Search for the cell housing the specified text and yield its [X, Y] center coordinate. 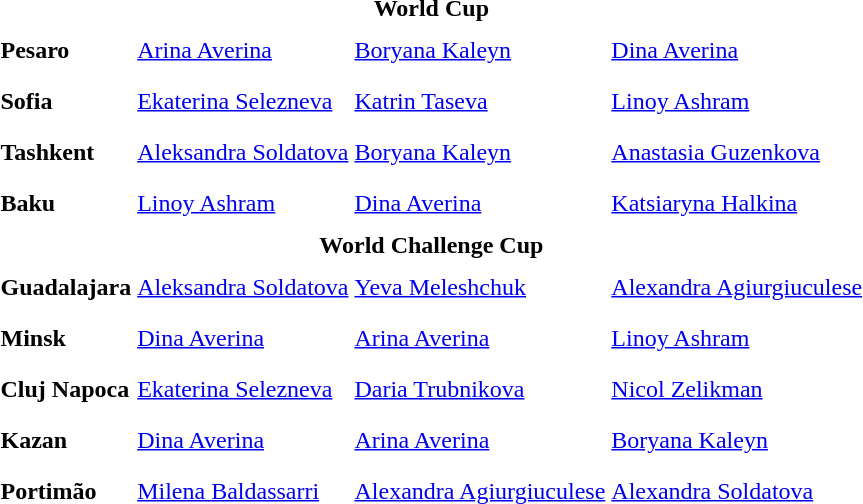
Katrin Taseva [480, 101]
Linoy Ashram [243, 203]
Yeva Meleshchuk [480, 287]
Daria Trubnikova [480, 389]
